Determine the (x, y) coordinate at the center of the cell enclosing the given text.  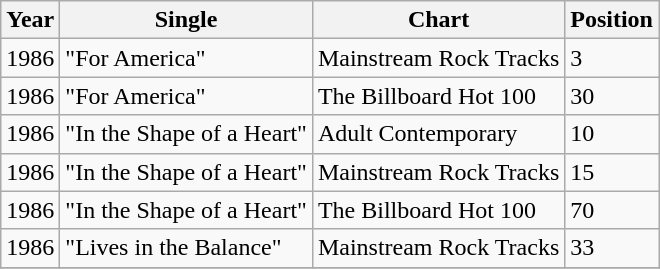
15 (612, 172)
3 (612, 58)
10 (612, 134)
Position (612, 20)
30 (612, 96)
Year (30, 20)
33 (612, 248)
Single (186, 20)
70 (612, 210)
Chart (438, 20)
"Lives in the Balance" (186, 248)
Adult Contemporary (438, 134)
